Return (X, Y) of the center of cell containing provided text 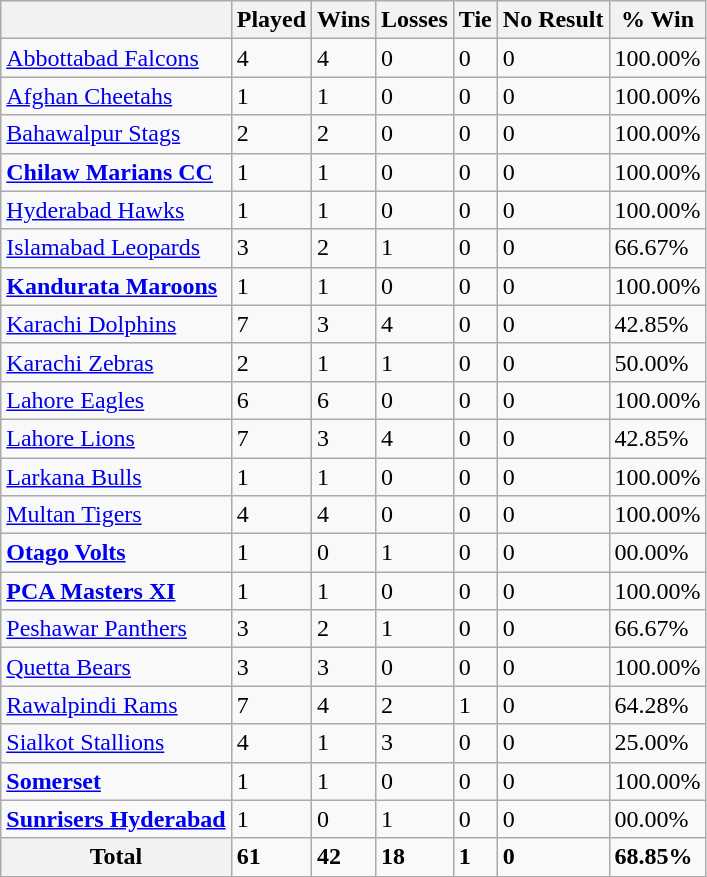
Peshawar Panthers (116, 629)
Multan Tigers (116, 515)
50.00% (658, 362)
Chilaw Marians CC (116, 172)
Bahawalpur Stags (116, 134)
Sialkot Stallions (116, 743)
Otago Volts (116, 553)
25.00% (658, 743)
Sunrisers Hyderabad (116, 819)
Losses (415, 20)
64.28% (658, 705)
Lahore Lions (116, 438)
Tie (475, 20)
Somerset (116, 781)
18 (415, 857)
Abbottabad Falcons (116, 58)
Rawalpindi Rams (116, 705)
Larkana Bulls (116, 477)
61 (271, 857)
Karachi Dolphins (116, 324)
42 (344, 857)
Kandurata Maroons (116, 286)
Karachi Zebras (116, 362)
Total (116, 857)
68.85% (658, 857)
Hyderabad Hawks (116, 210)
Wins (344, 20)
Quetta Bears (116, 667)
Islamabad Leopards (116, 248)
PCA Masters XI (116, 591)
Lahore Eagles (116, 400)
% Win (658, 20)
Afghan Cheetahs (116, 96)
No Result (553, 20)
Played (271, 20)
